Provide the [X, Y] coordinate of the cell's center where the given text is located.  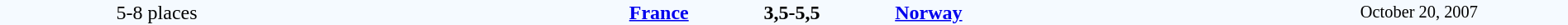
3,5-5,5 [791, 12]
France [501, 12]
5-8 places [157, 12]
Norway [1082, 12]
October 20, 2007 [1419, 12]
